Determine the (x, y) coordinate at the center of the cell enclosing the given text.  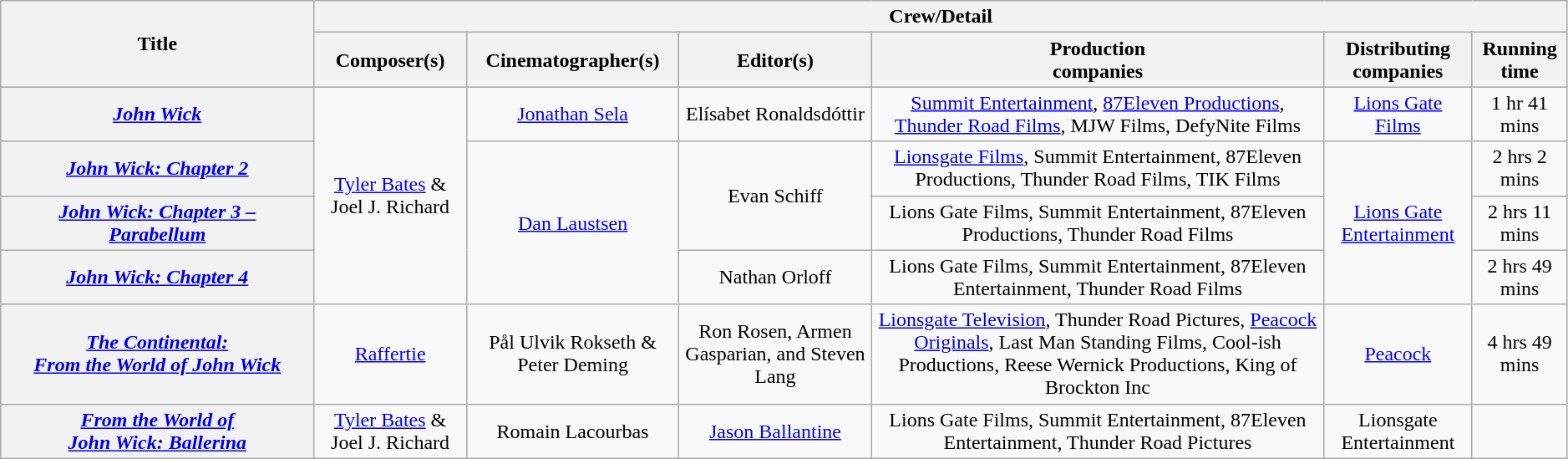
Peacock (1398, 354)
Crew/Detail (941, 17)
Romain Lacourbas (572, 431)
Summit Entertainment, 87Eleven Productions, Thunder Road Films, MJW Films, DefyNite Films (1098, 114)
Raffertie (391, 354)
Distributingcompanies (1398, 60)
The Continental:From the World of John Wick (157, 354)
Ron Rosen, Armen Gasparian, and Steven Lang (775, 354)
2 hrs 11 mins (1520, 222)
1 hr 41 mins (1520, 114)
Pål Ulvik Rokseth & Peter Deming (572, 354)
Jason Ballantine (775, 431)
John Wick: Chapter 4 (157, 278)
John Wick: Chapter 2 (157, 169)
Evan Schiff (775, 196)
Lions Gate Films (1398, 114)
Lions Gate Entertainment (1398, 222)
Lions Gate Films, Summit Entertainment, 87Eleven Entertainment, Thunder Road Films (1098, 278)
Cinematographer(s) (572, 60)
Productioncompanies (1098, 60)
Editor(s) (775, 60)
Lionsgate Entertainment (1398, 431)
4 hrs 49 mins (1520, 354)
Lions Gate Films, Summit Entertainment, 87Eleven Productions, Thunder Road Films (1098, 222)
Elísabet Ronaldsdóttir (775, 114)
Title (157, 43)
Running time (1520, 60)
Nathan Orloff (775, 278)
John Wick (157, 114)
Jonathan Sela (572, 114)
Dan Laustsen (572, 222)
2 hrs 49 mins (1520, 278)
From the World ofJohn Wick: Ballerina (157, 431)
2 hrs 2 mins (1520, 169)
Composer(s) (391, 60)
Lions Gate Films, Summit Entertainment, 87Eleven Entertainment, Thunder Road Pictures (1098, 431)
Lionsgate Films, Summit Entertainment, 87Eleven Productions, Thunder Road Films, TIK Films (1098, 169)
John Wick: Chapter 3 –Parabellum (157, 222)
